Capture the cell that displays the provided text and extract its [X, Y] central coordinate. 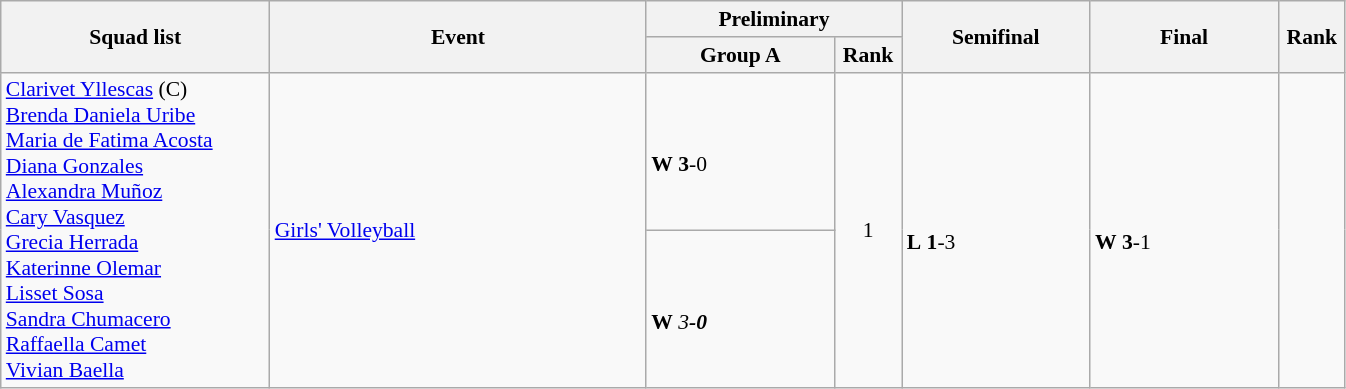
W 3-1 [1184, 230]
Final [1184, 36]
Preliminary [774, 19]
L 1-3 [996, 230]
Girls' Volleyball [458, 230]
1 [868, 230]
Squad list [136, 36]
Event [458, 36]
Group A [740, 55]
Semifinal [996, 36]
